Capture the cell that displays the provided text and extract its [x, y] central coordinate. 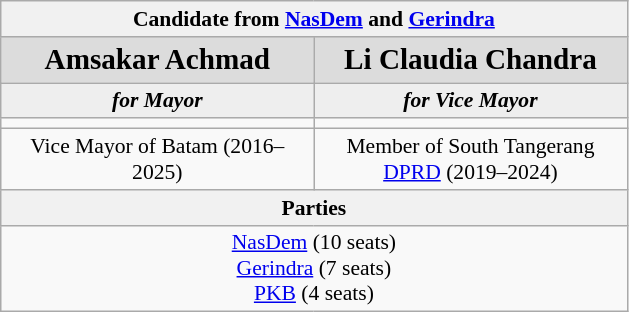
NasDem (10 seats)Gerindra (7 seats)PKB (4 seats) [314, 268]
Member of South Tangerang DPRD (2019–2024) [470, 160]
Parties [314, 208]
for Mayor [158, 101]
Vice Mayor of Batam (2016–2025) [158, 160]
Candidate from NasDem and Gerindra [314, 19]
Amsakar Achmad [158, 60]
Li Claudia Chandra [470, 60]
for Vice Mayor [470, 101]
